Locate the cell with the specified text and output its (x, y) center coordinate. 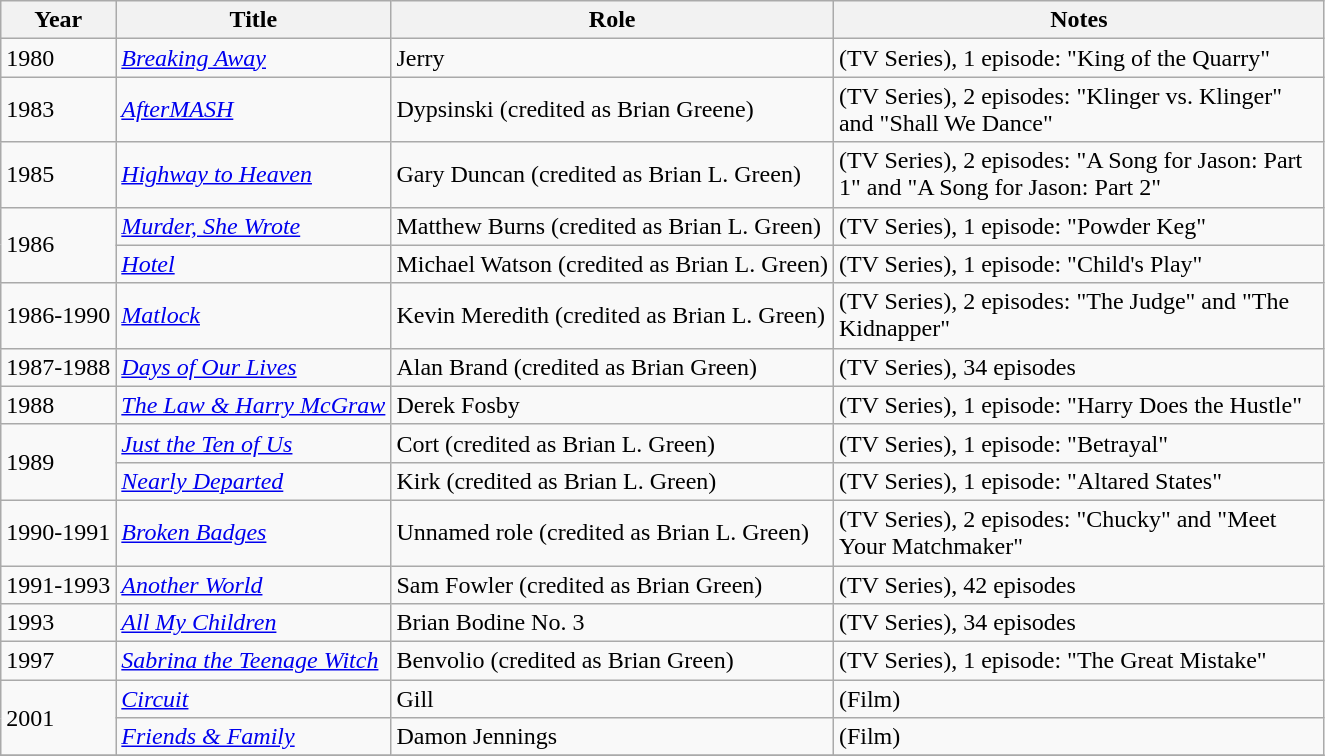
Hotel (254, 264)
1986 (58, 245)
Kirk (credited as Brian L. Green) (612, 481)
Gill (612, 699)
Jerry (612, 58)
Circuit (254, 699)
Broken Badges (254, 532)
Matthew Burns (credited as Brian L. Green) (612, 226)
Derek Fosby (612, 405)
Damon Jennings (612, 737)
Murder, She Wrote (254, 226)
Brian Bodine No. 3 (612, 623)
Cort (credited as Brian L. Green) (612, 443)
(TV Series), 2 episodes: "Chucky" and "Meet Your Matchmaker" (1078, 532)
(TV Series), 1 episode: "Harry Does the Hustle" (1078, 405)
Year (58, 20)
1991-1993 (58, 585)
Another World (254, 585)
Dypsinski (credited as Brian Greene) (612, 110)
Sabrina the Teenage Witch (254, 661)
Title (254, 20)
1987-1988 (58, 367)
Kevin Meredith (credited as Brian L. Green) (612, 316)
1989 (58, 462)
Gary Duncan (credited as Brian L. Green) (612, 174)
(TV Series), 1 episode: "The Great Mistake" (1078, 661)
2001 (58, 718)
1997 (58, 661)
Breaking Away (254, 58)
Matlock (254, 316)
1986-1990 (58, 316)
1980 (58, 58)
Michael Watson (credited as Brian L. Green) (612, 264)
1985 (58, 174)
Sam Fowler (credited as Brian Green) (612, 585)
Benvolio (credited as Brian Green) (612, 661)
(TV Series), 2 episodes: "A Song for Jason: Part 1" and "A Song for Jason: Part 2" (1078, 174)
Alan Brand (credited as Brian Green) (612, 367)
1988 (58, 405)
Just the Ten of Us (254, 443)
All My Children (254, 623)
(TV Series), 2 episodes: "The Judge" and "The Kidnapper" (1078, 316)
(TV Series), 1 episode: "Child's Play" (1078, 264)
Role (612, 20)
(TV Series), 1 episode: "Altared States" (1078, 481)
Unnamed role (credited as Brian L. Green) (612, 532)
Notes (1078, 20)
Nearly Departed (254, 481)
(TV Series), 1 episode: "Betrayal" (1078, 443)
The Law & Harry McGraw (254, 405)
1993 (58, 623)
(TV Series), 2 episodes: "Klinger vs. Klinger" and "Shall We Dance" (1078, 110)
Highway to Heaven (254, 174)
(TV Series), 42 episodes (1078, 585)
AfterMASH (254, 110)
(TV Series), 1 episode: "King of the Quarry" (1078, 58)
1990-1991 (58, 532)
Days of Our Lives (254, 367)
(TV Series), 1 episode: "Powder Keg" (1078, 226)
Friends & Family (254, 737)
1983 (58, 110)
